Extract the (X, Y) coordinate from the center of the cell holding the provided text.  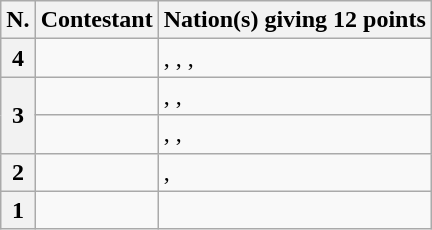
, (294, 172)
2 (18, 172)
1 (18, 210)
Nation(s) giving 12 points (294, 20)
4 (18, 58)
, , , (294, 58)
Contestant (96, 20)
N. (18, 20)
3 (18, 115)
